Return the [X, Y] coordinate for the center point of the cell that contains the specified text.  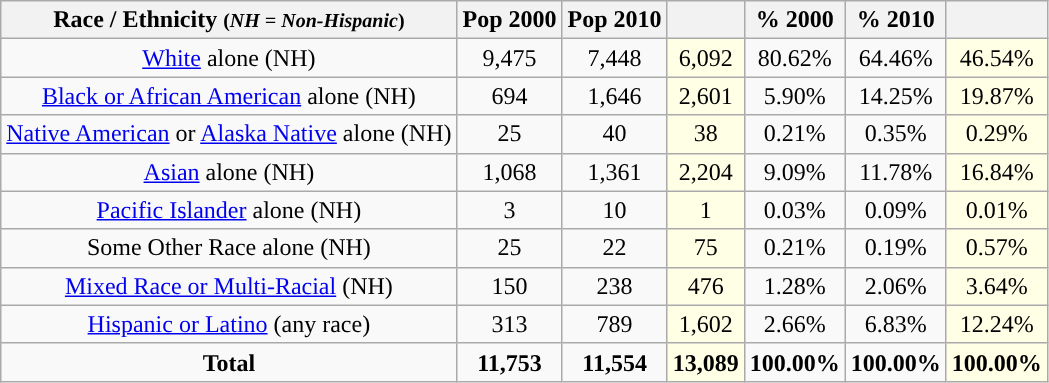
10 [614, 210]
1 [706, 210]
12.24% [996, 324]
11,753 [510, 362]
14.25% [896, 96]
0.01% [996, 210]
16.84% [996, 172]
1,646 [614, 96]
1,361 [614, 172]
789 [614, 324]
Pop 2010 [614, 20]
9,475 [510, 58]
64.46% [896, 58]
3 [510, 210]
3.64% [996, 286]
13,089 [706, 362]
Black or African American alone (NH) [229, 96]
11.78% [896, 172]
Race / Ethnicity (NH = Non-Hispanic) [229, 20]
75 [706, 248]
2,204 [706, 172]
0.29% [996, 134]
40 [614, 134]
% 2010 [896, 20]
Asian alone (NH) [229, 172]
% 2000 [794, 20]
476 [706, 286]
Hispanic or Latino (any race) [229, 324]
0.09% [896, 210]
6,092 [706, 58]
313 [510, 324]
7,448 [614, 58]
694 [510, 96]
Total [229, 362]
Mixed Race or Multi-Racial (NH) [229, 286]
Native American or Alaska Native alone (NH) [229, 134]
38 [706, 134]
1,068 [510, 172]
0.19% [896, 248]
6.83% [896, 324]
Pop 2000 [510, 20]
2,601 [706, 96]
2.06% [896, 286]
19.87% [996, 96]
1,602 [706, 324]
2.66% [794, 324]
11,554 [614, 362]
150 [510, 286]
80.62% [794, 58]
5.90% [794, 96]
46.54% [996, 58]
0.35% [896, 134]
White alone (NH) [229, 58]
Some Other Race alone (NH) [229, 248]
238 [614, 286]
0.03% [794, 210]
Pacific Islander alone (NH) [229, 210]
0.57% [996, 248]
9.09% [794, 172]
1.28% [794, 286]
22 [614, 248]
